Search for the cell housing the specified text and yield its (X, Y) center coordinate. 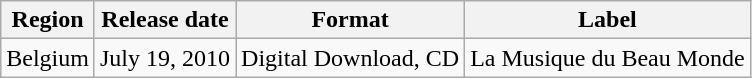
Label (608, 20)
La Musique du Beau Monde (608, 58)
July 19, 2010 (164, 58)
Region (48, 20)
Format (350, 20)
Digital Download, CD (350, 58)
Belgium (48, 58)
Release date (164, 20)
